Search for the cell housing the specified text and yield its (x, y) center coordinate. 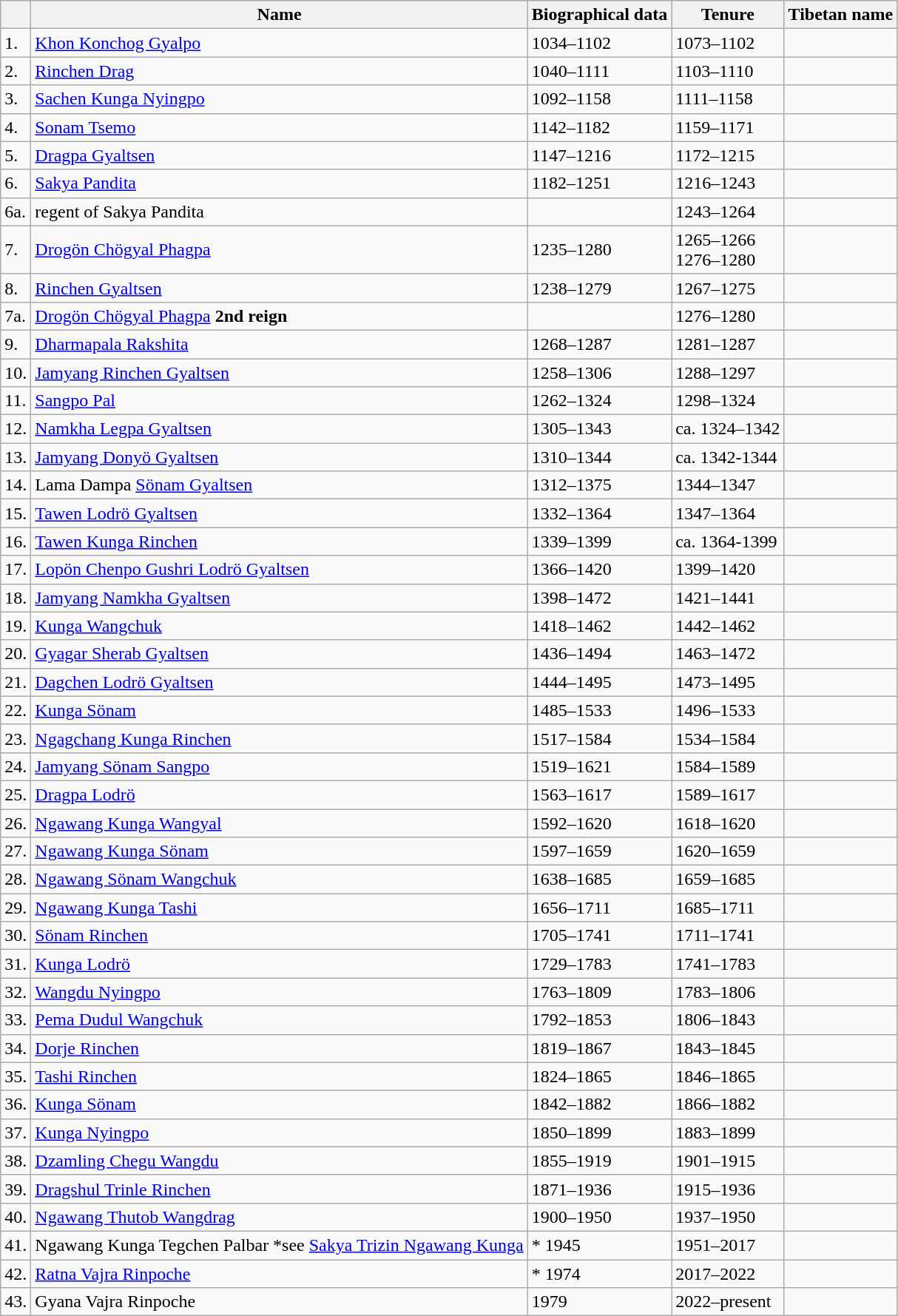
1597–1659 (599, 851)
Ngawang Kunga Wangyal (280, 823)
1418–1462 (599, 626)
1243–1264 (728, 212)
1855–1919 (599, 1161)
1040–1111 (599, 71)
7. (16, 250)
1866–1882 (728, 1104)
Wangdu Nyingpo (280, 992)
* 1945 (599, 1245)
4. (16, 127)
2. (16, 71)
Jamyang Rinchen Gyaltsen (280, 372)
1806–1843 (728, 1020)
35. (16, 1076)
Tashi Rinchen (280, 1076)
33. (16, 1020)
34. (16, 1048)
24. (16, 766)
Gyagar Sherab Gyaltsen (280, 654)
Tenure (728, 15)
Name (280, 15)
1485–1533 (599, 710)
1496–1533 (728, 710)
1312–1375 (599, 485)
1618–1620 (728, 823)
1347–1364 (728, 513)
1310–1344 (599, 457)
Jamyang Sönam Sangpo (280, 766)
Namkha Legpa Gyaltsen (280, 429)
1589–1617 (728, 794)
Sakya Pandita (280, 183)
43. (16, 1302)
11. (16, 401)
1398–1472 (599, 598)
1871–1936 (599, 1189)
* 1974 (599, 1273)
1638–1685 (599, 880)
38. (16, 1161)
1399–1420 (728, 570)
18. (16, 598)
1258–1306 (599, 372)
Dragpa Gyaltsen (280, 155)
41. (16, 1245)
Sonam Tsemo (280, 127)
1265–12661276–1280 (728, 250)
1901–1915 (728, 1161)
2022–present (728, 1302)
1592–1620 (599, 823)
1659–1685 (728, 880)
1. (16, 43)
1216–1243 (728, 183)
1979 (599, 1302)
1883–1899 (728, 1133)
32. (16, 992)
6. (16, 183)
regent of Sakya Pandita (280, 212)
Ngawang Kunga Tegchen Palbar *see Sakya Trizin Ngawang Kunga (280, 1245)
29. (16, 908)
1819–1867 (599, 1048)
Rinchen Drag (280, 71)
15. (16, 513)
Kunga Nyingpo (280, 1133)
1436–1494 (599, 654)
1281–1287 (728, 344)
1288–1297 (728, 372)
42. (16, 1273)
22. (16, 710)
12. (16, 429)
6a. (16, 212)
9. (16, 344)
8. (16, 288)
Ngagchang Kunga Rinchen (280, 738)
1584–1589 (728, 766)
Jamyang Namkha Gyaltsen (280, 598)
26. (16, 823)
1792–1853 (599, 1020)
39. (16, 1189)
1142–1182 (599, 127)
1729–1783 (599, 964)
1463–1472 (728, 654)
7a. (16, 316)
1937–1950 (728, 1217)
1444–1495 (599, 682)
1741–1783 (728, 964)
1705–1741 (599, 936)
40. (16, 1217)
16. (16, 541)
Ngawang Sönam Wangchuk (280, 880)
28. (16, 880)
1332–1364 (599, 513)
1092–1158 (599, 99)
1344–1347 (728, 485)
1268–1287 (599, 344)
1182–1251 (599, 183)
Dragshul Trinle Rinchen (280, 1189)
Kunga Wangchuk (280, 626)
1034–1102 (599, 43)
1517–1584 (599, 738)
1685–1711 (728, 908)
Lopön Chenpo Gushri Lodrö Gyaltsen (280, 570)
ca. 1342-1344 (728, 457)
1783–1806 (728, 992)
1656–1711 (599, 908)
1147–1216 (599, 155)
10. (16, 372)
36. (16, 1104)
1339–1399 (599, 541)
1103–1110 (728, 71)
1421–1441 (728, 598)
Rinchen Gyaltsen (280, 288)
3. (16, 99)
14. (16, 485)
13. (16, 457)
1262–1324 (599, 401)
5. (16, 155)
1238–1279 (599, 288)
Pema Dudul Wangchuk (280, 1020)
1073–1102 (728, 43)
1276–1280 (728, 316)
Dagchen Lodrö Gyaltsen (280, 682)
30. (16, 936)
21. (16, 682)
1563–1617 (599, 794)
1915–1936 (728, 1189)
19. (16, 626)
Dharmapala Rakshita (280, 344)
1473–1495 (728, 682)
Dorje Rinchen (280, 1048)
2017–2022 (728, 1273)
Jamyang Donyö Gyaltsen (280, 457)
Drogön Chögyal Phagpa (280, 250)
1843–1845 (728, 1048)
1519–1621 (599, 766)
Sönam Rinchen (280, 936)
1824–1865 (599, 1076)
1305–1343 (599, 429)
25. (16, 794)
Dzamling Chegu Wangdu (280, 1161)
1763–1809 (599, 992)
Tawen Kunga Rinchen (280, 541)
Ngawang Thutob Wangdrag (280, 1217)
1172–1215 (728, 155)
Ratna Vajra Rinpoche (280, 1273)
23. (16, 738)
Sangpo Pal (280, 401)
Lama Dampa Sönam Gyaltsen (280, 485)
37. (16, 1133)
Kunga Lodrö (280, 964)
ca. 1364-1399 (728, 541)
1159–1171 (728, 127)
1442–1462 (728, 626)
1366–1420 (599, 570)
Gyana Vajra Rinpoche (280, 1302)
1620–1659 (728, 851)
Ngawang Kunga Tashi (280, 908)
Ngawang Kunga Sönam (280, 851)
1711–1741 (728, 936)
1111–1158 (728, 99)
31. (16, 964)
Khon Konchog Gyalpo (280, 43)
1235–1280 (599, 250)
1951–2017 (728, 1245)
Dragpa Lodrö (280, 794)
1534–1584 (728, 738)
1267–1275 (728, 288)
17. (16, 570)
Biographical data (599, 15)
1900–1950 (599, 1217)
27. (16, 851)
Tibetan name (840, 15)
Sachen Kunga Nyingpo (280, 99)
1850–1899 (599, 1133)
ca. 1324–1342 (728, 429)
Tawen Lodrö Gyaltsen (280, 513)
Drogön Chögyal Phagpa 2nd reign (280, 316)
20. (16, 654)
1846–1865 (728, 1076)
1842–1882 (599, 1104)
1298–1324 (728, 401)
